Return the (X, Y) coordinate for the center point of the cell that contains the specified text.  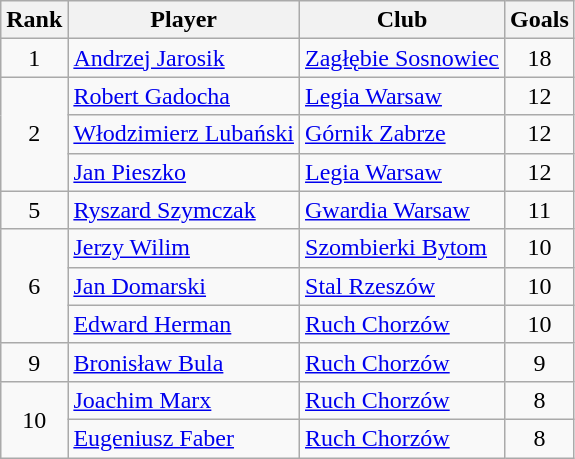
2 (34, 134)
Jan Domarski (184, 286)
Rank (34, 20)
Zagłębie Sosnowiec (402, 58)
Stal Rzeszów (402, 286)
Bronisław Bula (184, 362)
Jerzy Wilim (184, 248)
Edward Herman (184, 324)
Ryszard Szymczak (184, 210)
18 (540, 58)
Gwardia Warsaw (402, 210)
Club (402, 20)
Eugeniusz Faber (184, 438)
1 (34, 58)
Szombierki Bytom (402, 248)
Jan Pieszko (184, 172)
Włodzimierz Lubański (184, 134)
6 (34, 286)
Goals (540, 20)
Andrzej Jarosik (184, 58)
Joachim Marx (184, 400)
Górnik Zabrze (402, 134)
Player (184, 20)
5 (34, 210)
11 (540, 210)
Robert Gadocha (184, 96)
